Return the (X, Y) coordinate for the center point of the cell that contains the specified text.  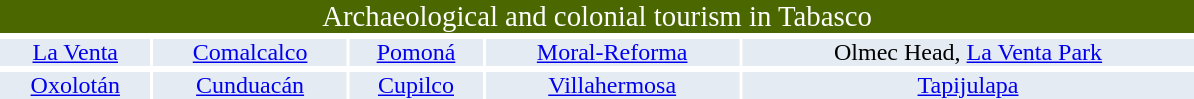
Olmec Head, La Venta Park (968, 52)
Cunduacán (250, 86)
Tapijulapa (968, 86)
Archaeological and colonial tourism in Tabasco (597, 16)
La Venta (76, 52)
Comalcalco (250, 52)
Villahermosa (612, 86)
Moral-Reforma (612, 52)
Cupilco (416, 86)
Pomoná (416, 52)
Oxolotán (76, 86)
